From the cell containing the given text, extract its center point as (x, y) coordinate. 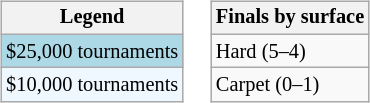
$25,000 tournaments (92, 51)
$10,000 tournaments (92, 85)
Hard (5–4) (290, 51)
Finals by surface (290, 18)
Legend (92, 18)
Carpet (0–1) (290, 85)
